Provide the (X, Y) coordinate of the cell's center where the given text is located.  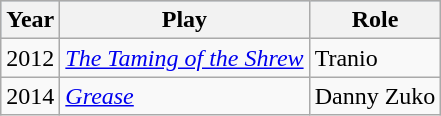
Role (375, 20)
The Taming of the Shrew (184, 58)
Grease (184, 96)
Danny Zuko (375, 96)
2012 (30, 58)
Play (184, 20)
Tranio (375, 58)
Year (30, 20)
2014 (30, 96)
